Determine the (X, Y) coordinate at the center of the cell enclosing the given text.  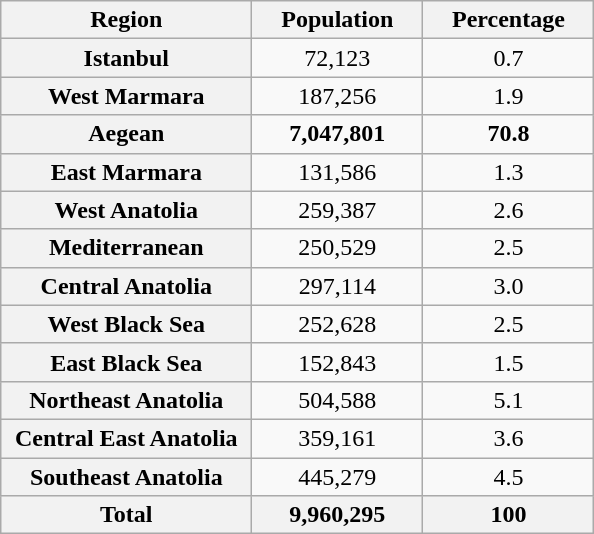
504,588 (338, 400)
Region (126, 20)
Mediterranean (126, 248)
2.6 (508, 210)
297,114 (338, 286)
West Marmara (126, 96)
152,843 (338, 362)
Total (126, 515)
3.6 (508, 438)
100 (508, 515)
131,586 (338, 172)
Percentage (508, 20)
Northeast Anatolia (126, 400)
Aegean (126, 134)
4.5 (508, 477)
East Black Sea (126, 362)
West Black Sea (126, 324)
445,279 (338, 477)
East Marmara (126, 172)
1.3 (508, 172)
70.8 (508, 134)
5.1 (508, 400)
Population (338, 20)
259,387 (338, 210)
252,628 (338, 324)
7,047,801 (338, 134)
Central East Anatolia (126, 438)
Southeast Anatolia (126, 477)
1.5 (508, 362)
359,161 (338, 438)
3.0 (508, 286)
1.9 (508, 96)
9,960,295 (338, 515)
West Anatolia (126, 210)
187,256 (338, 96)
Central Anatolia (126, 286)
0.7 (508, 58)
250,529 (338, 248)
72,123 (338, 58)
Istanbul (126, 58)
